Find where the given text appears and provide that cell's center as [x, y] coordinate. 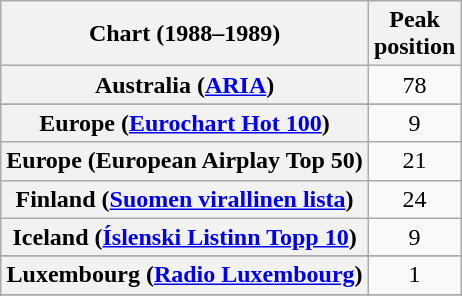
78 [414, 85]
Finland (Suomen virallinen lista) [185, 199]
Europe (Eurochart Hot 100) [185, 123]
Australia (ARIA) [185, 85]
1 [414, 275]
Iceland (Íslenski Listinn Topp 10) [185, 237]
Chart (1988–1989) [185, 34]
Luxembourg (Radio Luxembourg) [185, 275]
24 [414, 199]
21 [414, 161]
Europe (European Airplay Top 50) [185, 161]
Peakposition [414, 34]
